Identify which cell holds the provided text, then report its [x, y] central coordinate. 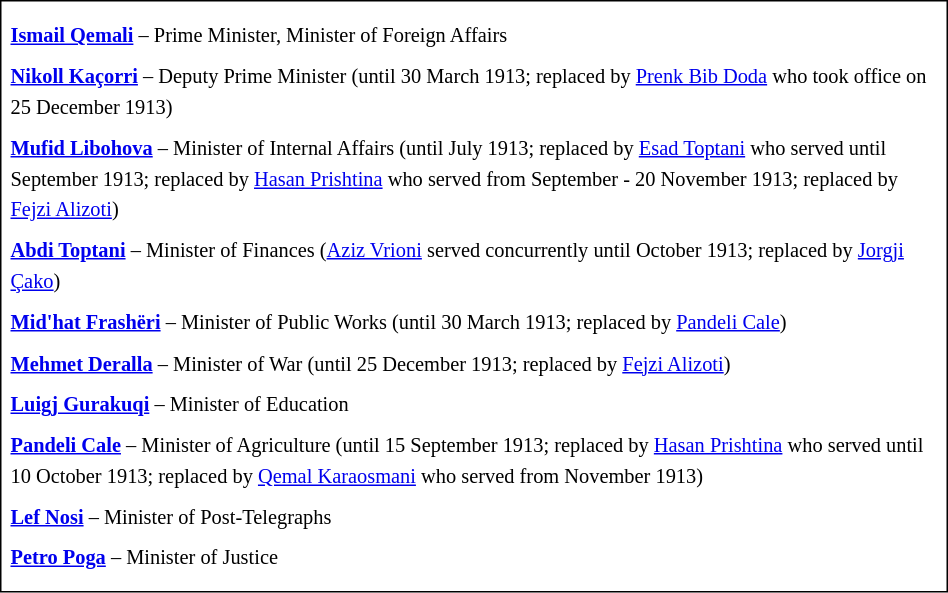
Lef Nosi – Minister of Post-Telegraphs [474, 518]
Ismail Qemali – Prime Minister, Minister of Foreign Affairs [474, 37]
Nikoll Kaçorri – Deputy Prime Minister (until 30 March 1913; replaced by Prenk Bib Doda who took office on 25 December 1913) [474, 93]
Abdi Toptani – Minister of Finances (Aziz Vrioni served concurrently until October 1913; replaced by Jorgji Çako) [474, 267]
Mid'hat Frashëri – Minister of Public Works (until 30 March 1913; replaced by Pandeli Cale) [474, 323]
Luigj Gurakuqi – Minister of Education [474, 405]
Petro Poga – Minister of Justice [474, 559]
Mehmet Deralla – Minister of War (until 25 December 1913; replaced by Fejzi Alizoti) [474, 364]
